Locate the cell with the specified text and output its (X, Y) center coordinate. 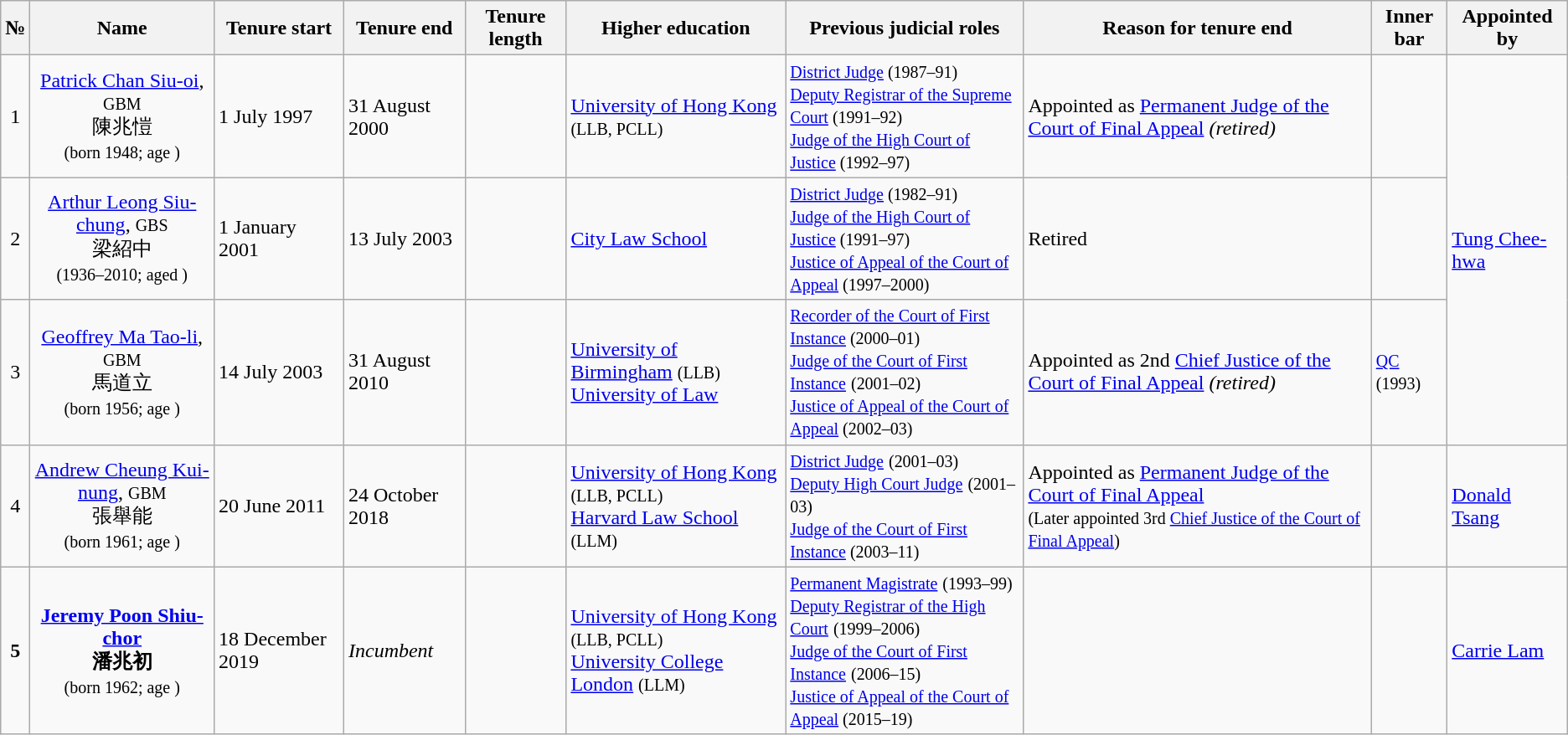
QC (1993) (1409, 372)
Tenure start (280, 28)
1 January 2001 (280, 239)
31 August 2010 (404, 372)
Appointed by (1508, 28)
Name (122, 28)
District Judge (2001–03)Deputy High Court Judge (2001–03)Judge of the Court of First Instance (2003–11) (905, 506)
Jeremy Poon Shiu-chor潘兆初(born 1962; age ) (122, 650)
Higher education (676, 28)
31 August 2000 (404, 116)
Andrew Cheung Kui-nung, GBM張舉能(born 1961; age ) (122, 506)
14 July 2003 (280, 372)
Retired (1198, 239)
20 June 2011 (280, 506)
1 (15, 116)
District Judge (1982–91)Judge of the High Court of Justice (1991–97)Justice of Appeal of the Court of Appeal (1997–2000) (905, 239)
4 (15, 506)
Appointed as Permanent Judge of the Court of Final Appeal (retired) (1198, 116)
Incumbent (404, 650)
Tenure length (516, 28)
Patrick Chan Siu-oi, GBM陳兆愷(born 1948; age ) (122, 116)
District Judge (1987–91)Deputy Registrar of the Supreme Court (1991–92)Judge of the High Court of Justice (1992–97) (905, 116)
Geoffrey Ma Tao-li, GBM馬道立(born 1956; age ) (122, 372)
University of Hong Kong (LLB, PCLL)University College London (LLM) (676, 650)
Carrie Lam (1508, 650)
University of Hong Kong (LLB, PCLL)Harvard Law School (LLM) (676, 506)
University of Birmingham (LLB)University of Law (676, 372)
University of Hong Kong (LLB, PCLL) (676, 116)
City Law School (676, 239)
24 October 2018 (404, 506)
13 July 2003 (404, 239)
Arthur Leong Siu-chung, GBS梁紹中(1936–2010; aged ) (122, 239)
3 (15, 372)
Previous judicial roles (905, 28)
Appointed as 2nd Chief Justice of the Court of Final Appeal (retired) (1198, 372)
18 December 2019 (280, 650)
№ (15, 28)
Appointed as Permanent Judge of the Court of Final Appeal(Later appointed 3rd Chief Justice of the Court of Final Appeal) (1198, 506)
1 July 1997 (280, 116)
5 (15, 650)
Recorder of the Court of First Instance (2000–01)Judge of the Court of First Instance (2001–02)Justice of Appeal of the Court of Appeal (2002–03) (905, 372)
Inner bar (1409, 28)
Tenure end (404, 28)
Tung Chee-hwa (1508, 249)
Reason for tenure end (1198, 28)
2 (15, 239)
Donald Tsang (1508, 506)
